Pinpoint the cell where the given text exists, returning its [x, y] midpoint coordinate. 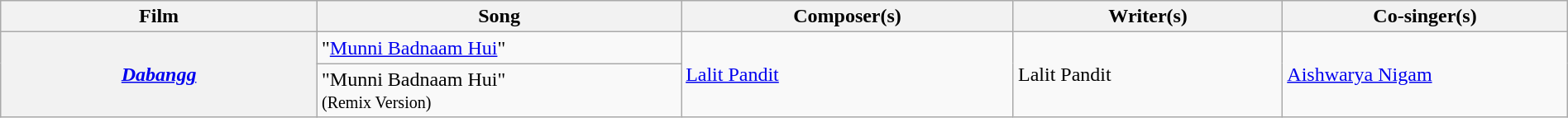
Dabangg [159, 74]
Co-singer(s) [1425, 17]
Film [159, 17]
Song [499, 17]
Writer(s) [1148, 17]
"Munni Badnaam Hui"(Remix Version) [499, 91]
Composer(s) [848, 17]
"Munni Badnaam Hui" [499, 48]
Aishwarya Nigam [1425, 74]
